For the text-containing cell, return its midpoint in (X, Y) coordinate format. 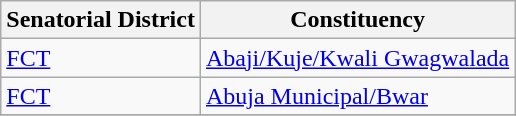
Abuja Municipal/Bwar (357, 96)
Constituency (357, 20)
Abaji/Kuje/Kwali Gwagwalada (357, 58)
Senatorial District (101, 20)
